Return (X, Y) of the center of cell containing provided text 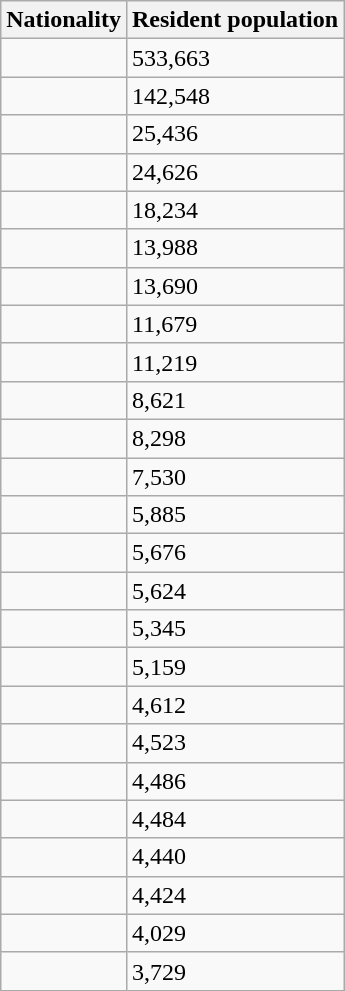
13,988 (234, 248)
Nationality (64, 20)
4,523 (234, 743)
24,626 (234, 172)
5,345 (234, 629)
11,679 (234, 324)
4,029 (234, 933)
4,484 (234, 819)
5,676 (234, 553)
533,663 (234, 58)
Resident population (234, 20)
4,424 (234, 895)
4,612 (234, 705)
7,530 (234, 477)
142,548 (234, 96)
11,219 (234, 362)
4,486 (234, 781)
13,690 (234, 286)
18,234 (234, 210)
5,885 (234, 515)
25,436 (234, 134)
8,621 (234, 400)
4,440 (234, 857)
5,159 (234, 667)
5,624 (234, 591)
8,298 (234, 438)
3,729 (234, 971)
